Return (X, Y) of the center of cell containing provided text 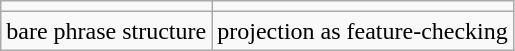
projection as feature-checking (363, 31)
bare phrase structure (106, 31)
